From the cell containing the given text, extract its center point as (X, Y) coordinate. 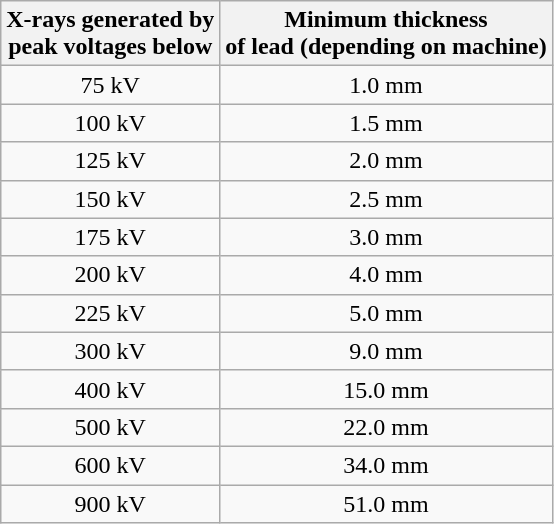
125 kV (110, 161)
15.0 mm (386, 389)
1.0 mm (386, 85)
500 kV (110, 427)
4.0 mm (386, 275)
225 kV (110, 313)
400 kV (110, 389)
5.0 mm (386, 313)
3.0 mm (386, 237)
75 kV (110, 85)
51.0 mm (386, 503)
22.0 mm (386, 427)
200 kV (110, 275)
2.0 mm (386, 161)
9.0 mm (386, 351)
900 kV (110, 503)
100 kV (110, 123)
X-rays generated bypeak voltages below (110, 34)
600 kV (110, 465)
175 kV (110, 237)
1.5 mm (386, 123)
Minimum thickness of lead (depending on machine) (386, 34)
300 kV (110, 351)
34.0 mm (386, 465)
150 kV (110, 199)
2.5 mm (386, 199)
